Search for the cell housing the specified text and yield its (X, Y) center coordinate. 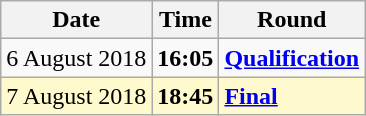
Date (76, 20)
Time (186, 20)
18:45 (186, 96)
16:05 (186, 58)
Round (292, 20)
7 August 2018 (76, 96)
Qualification (292, 58)
6 August 2018 (76, 58)
Final (292, 96)
